Detect which cell encompasses the target text, then output its [X, Y] center coordinate. 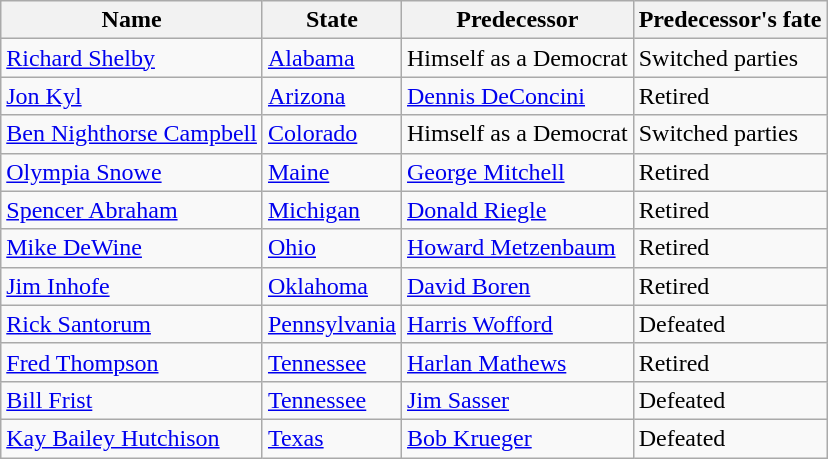
Mike DeWine [132, 248]
Spencer Abraham [132, 210]
Dennis DeConcini [518, 96]
Bob Krueger [518, 438]
Bill Frist [132, 400]
Kay Bailey Hutchison [132, 438]
Ohio [332, 248]
Pennsylvania [332, 324]
David Boren [518, 286]
Harlan Mathews [518, 362]
Name [132, 20]
Alabama [332, 58]
Predecessor [518, 20]
Olympia Snowe [132, 172]
Richard Shelby [132, 58]
Oklahoma [332, 286]
Donald Riegle [518, 210]
Harris Wofford [518, 324]
Jon Kyl [132, 96]
Jim Sasser [518, 400]
George Mitchell [518, 172]
Howard Metzenbaum [518, 248]
Michigan [332, 210]
Ben Nighthorse Campbell [132, 134]
Fred Thompson [132, 362]
Texas [332, 438]
Jim Inhofe [132, 286]
Colorado [332, 134]
Arizona [332, 96]
Predecessor's fate [730, 20]
Rick Santorum [132, 324]
State [332, 20]
Maine [332, 172]
